Pinpoint the cell where the given text exists, returning its (x, y) midpoint coordinate. 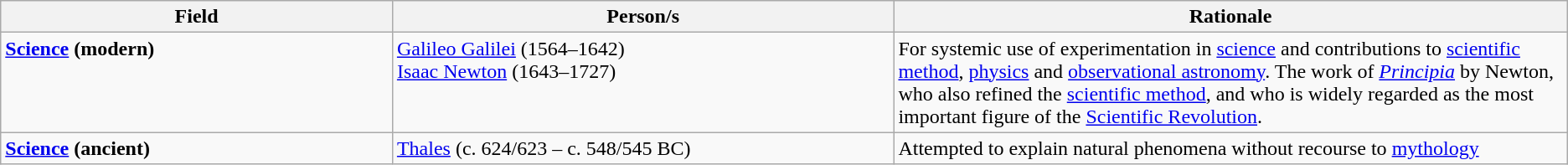
Thales (c. 624/623 – c. 548/545 BC) (643, 148)
Science (ancient) (197, 148)
Attempted to explain natural phenomena without recourse to mythology (1230, 148)
Science (modern) (197, 82)
Rationale (1230, 17)
Field (197, 17)
Galileo Galilei (1564–1642)Isaac Newton (1643–1727) (643, 82)
Person/s (643, 17)
